Return (X, Y) of the center of cell containing provided text 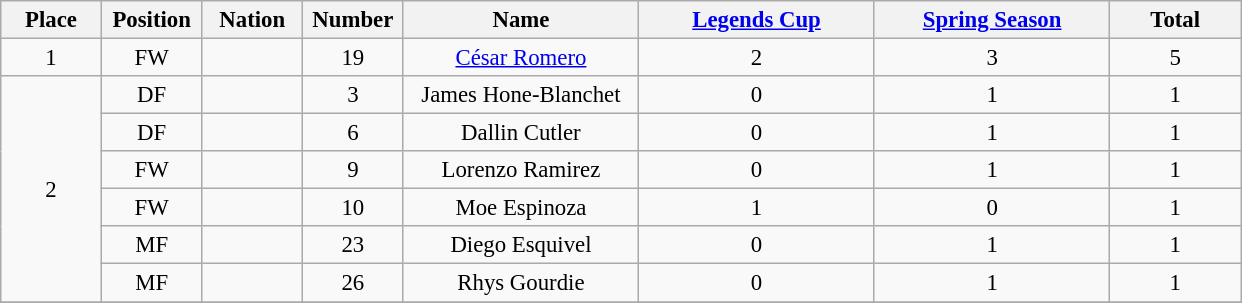
Name (521, 20)
James Hone-Blanchet (521, 95)
Diego Esquivel (521, 245)
6 (354, 133)
Legends Cup (757, 20)
10 (354, 208)
Position (152, 20)
26 (354, 283)
9 (354, 170)
19 (354, 58)
Place (52, 20)
Nation (252, 20)
Moe Espinoza (521, 208)
23 (354, 245)
5 (1176, 58)
Spring Season (992, 20)
Lorenzo Ramirez (521, 170)
Rhys Gourdie (521, 283)
César Romero (521, 58)
Number (354, 20)
Dallin Cutler (521, 133)
Total (1176, 20)
